Return (X, Y) of the center of cell containing provided text 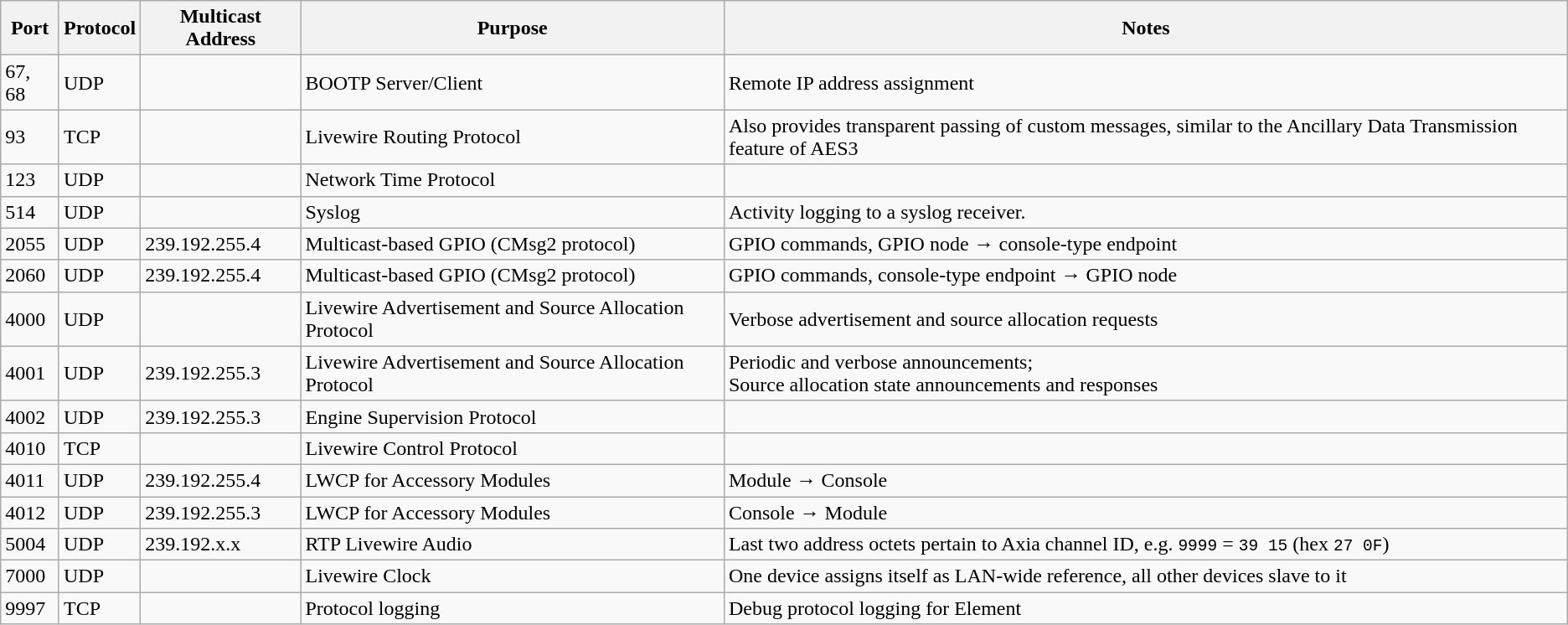
4002 (30, 416)
Also provides transparent passing of custom messages, similar to the Ancillary Data Transmission feature of AES3 (1146, 137)
Syslog (513, 212)
Notes (1146, 28)
Periodic and verbose announcements;Source allocation state announcements and responses (1146, 374)
GPIO commands, GPIO node → console-type endpoint (1146, 244)
4000 (30, 318)
Remote IP address assignment (1146, 82)
2055 (30, 244)
Activity logging to a syslog receiver. (1146, 212)
Engine Supervision Protocol (513, 416)
Protocol (99, 28)
5004 (30, 545)
4012 (30, 512)
Verbose advertisement and source allocation requests (1146, 318)
4010 (30, 448)
Module → Console (1146, 480)
514 (30, 212)
Network Time Protocol (513, 180)
Multicast Address (221, 28)
Livewire Routing Protocol (513, 137)
Protocol logging (513, 608)
Debug protocol logging for Element (1146, 608)
One device assigns itself as LAN-wide reference, all other devices slave to it (1146, 576)
Last two address octets pertain to Axia channel ID, e.g. 9999 = 39 15 (hex 27 0F) (1146, 545)
GPIO commands, console-type endpoint → GPIO node (1146, 276)
Livewire Control Protocol (513, 448)
4001 (30, 374)
67, 68 (30, 82)
BOOTP Server/Client (513, 82)
Port (30, 28)
239.192.x.x (221, 545)
Console → Module (1146, 512)
93 (30, 137)
4011 (30, 480)
9997 (30, 608)
RTP Livewire Audio (513, 545)
7000 (30, 576)
Livewire Clock (513, 576)
123 (30, 180)
Purpose (513, 28)
2060 (30, 276)
